Extract the (x, y) coordinate from the center of the cell holding the provided text.  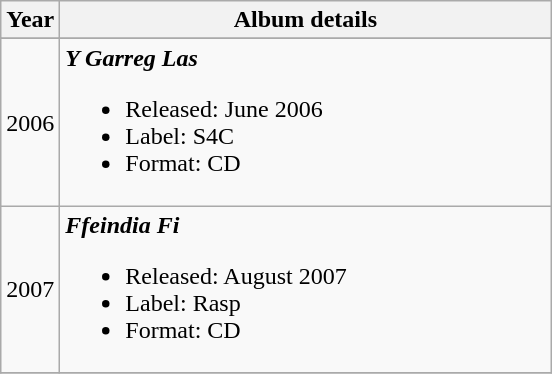
2006 (30, 122)
Y Garreg LasReleased: June 2006Label: S4CFormat: CD (306, 122)
Album details (306, 20)
Ffeindia FiReleased: August 2007Label: RaspFormat: CD (306, 290)
2007 (30, 290)
Year (30, 20)
